Detect which cell encompasses the target text, then output its (X, Y) center coordinate. 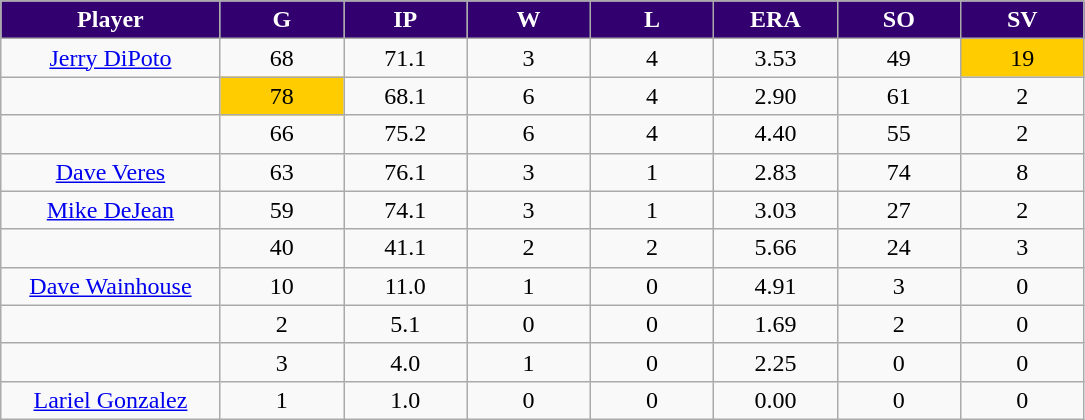
Lariel Gonzalez (110, 400)
19 (1022, 58)
49 (898, 58)
G (282, 20)
11.0 (406, 286)
75.2 (406, 134)
41.1 (406, 248)
27 (898, 210)
SV (1022, 20)
4.40 (776, 134)
L (652, 20)
3.53 (776, 58)
2.90 (776, 96)
Mike DeJean (110, 210)
61 (898, 96)
2.83 (776, 172)
4.0 (406, 362)
4.91 (776, 286)
76.1 (406, 172)
71.1 (406, 58)
3.03 (776, 210)
2.25 (776, 362)
Dave Wainhouse (110, 286)
68 (282, 58)
5.1 (406, 324)
0.00 (776, 400)
40 (282, 248)
74.1 (406, 210)
ERA (776, 20)
Jerry DiPoto (110, 58)
78 (282, 96)
IP (406, 20)
55 (898, 134)
1.69 (776, 324)
8 (1022, 172)
63 (282, 172)
SO (898, 20)
24 (898, 248)
74 (898, 172)
68.1 (406, 96)
10 (282, 286)
1.0 (406, 400)
66 (282, 134)
W (528, 20)
Dave Veres (110, 172)
5.66 (776, 248)
59 (282, 210)
Player (110, 20)
